Search for the cell housing the specified text and yield its (x, y) center coordinate. 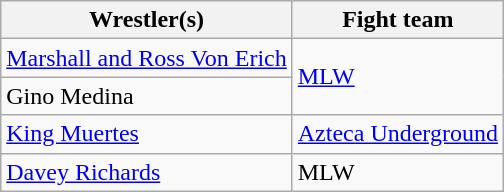
Gino Medina (146, 96)
Fight team (398, 20)
Marshall and Ross Von Erich (146, 58)
Davey Richards (146, 172)
Azteca Underground (398, 134)
Wrestler(s) (146, 20)
King Muertes (146, 134)
